Return [x, y] of the center of cell containing provided text 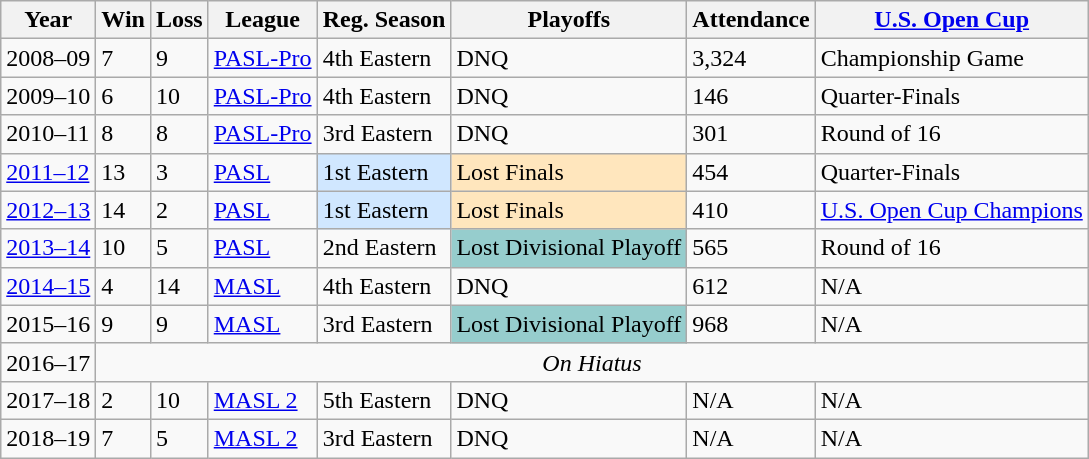
2010–11 [48, 134]
13 [124, 172]
2018–19 [48, 438]
U.S. Open Cup Champions [952, 210]
301 [751, 134]
Loss [179, 20]
2015–16 [48, 324]
4 [124, 286]
U.S. Open Cup [952, 20]
Playoffs [569, 20]
146 [751, 96]
2nd Eastern [384, 248]
Win [124, 20]
612 [751, 286]
2012–13 [48, 210]
Attendance [751, 20]
On Hiatus [592, 362]
2017–18 [48, 400]
2014–15 [48, 286]
2008–09 [48, 58]
League [262, 20]
2016–17 [48, 362]
5th Eastern [384, 400]
968 [751, 324]
6 [124, 96]
2013–14 [48, 248]
Year [48, 20]
410 [751, 210]
Championship Game [952, 58]
2009–10 [48, 96]
3,324 [751, 58]
3 [179, 172]
2011–12 [48, 172]
454 [751, 172]
Reg. Season [384, 20]
565 [751, 248]
